Return the [x, y] coordinate for the center point of the cell that contains the specified text.  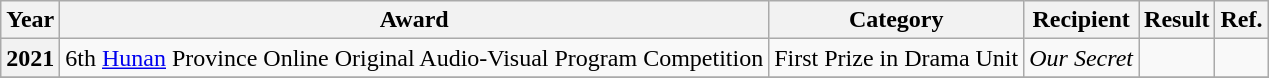
First Prize in Drama Unit [896, 58]
Category [896, 20]
Ref. [1242, 20]
Year [30, 20]
Our Secret [1082, 58]
Recipient [1082, 20]
6th Hunan Province Online Original Audio-Visual Program Competition [414, 58]
2021 [30, 58]
Award [414, 20]
Result [1177, 20]
